Search for the cell housing the specified text and yield its (x, y) center coordinate. 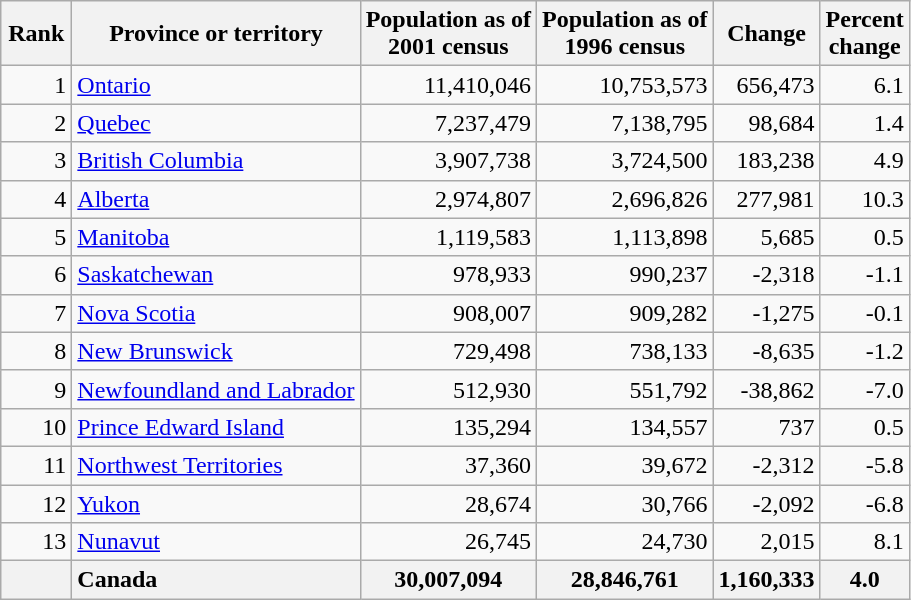
1,113,898 (625, 237)
1.4 (864, 123)
-2,092 (766, 503)
98,684 (766, 123)
738,133 (625, 351)
Yukon (216, 503)
Change (766, 34)
729,498 (448, 351)
30,007,094 (448, 580)
-2,318 (766, 275)
8.1 (864, 542)
978,933 (448, 275)
12 (36, 503)
Population as of1996 census (625, 34)
-2,312 (766, 465)
909,282 (625, 313)
11,410,046 (448, 85)
Prince Edward Island (216, 427)
908,007 (448, 313)
24,730 (625, 542)
37,360 (448, 465)
Rank (36, 34)
28,674 (448, 503)
Population as of2001 census (448, 34)
-38,862 (766, 389)
New Brunswick (216, 351)
3,907,738 (448, 161)
-7.0 (864, 389)
2,015 (766, 542)
7 (36, 313)
Quebec (216, 123)
3,724,500 (625, 161)
Saskatchewan (216, 275)
8 (36, 351)
Alberta (216, 199)
4.9 (864, 161)
6.1 (864, 85)
1 (36, 85)
9 (36, 389)
990,237 (625, 275)
551,792 (625, 389)
-1.1 (864, 275)
28,846,761 (625, 580)
Northwest Territories (216, 465)
134,557 (625, 427)
-5.8 (864, 465)
Ontario (216, 85)
7,237,479 (448, 123)
Province or territory (216, 34)
-6.8 (864, 503)
6 (36, 275)
4 (36, 199)
Nova Scotia (216, 313)
Percentchange (864, 34)
10,753,573 (625, 85)
3 (36, 161)
135,294 (448, 427)
British Columbia (216, 161)
11 (36, 465)
1,119,583 (448, 237)
13 (36, 542)
Canada (216, 580)
737 (766, 427)
512,930 (448, 389)
2 (36, 123)
-0.1 (864, 313)
1,160,333 (766, 580)
2,974,807 (448, 199)
39,672 (625, 465)
-1.2 (864, 351)
26,745 (448, 542)
7,138,795 (625, 123)
Newfoundland and Labrador (216, 389)
5 (36, 237)
10.3 (864, 199)
-8,635 (766, 351)
Manitoba (216, 237)
2,696,826 (625, 199)
277,981 (766, 199)
183,238 (766, 161)
656,473 (766, 85)
5,685 (766, 237)
10 (36, 427)
30,766 (625, 503)
Nunavut (216, 542)
4.0 (864, 580)
-1,275 (766, 313)
